Provide the [X, Y] coordinate of the cell's center where the given text is located.  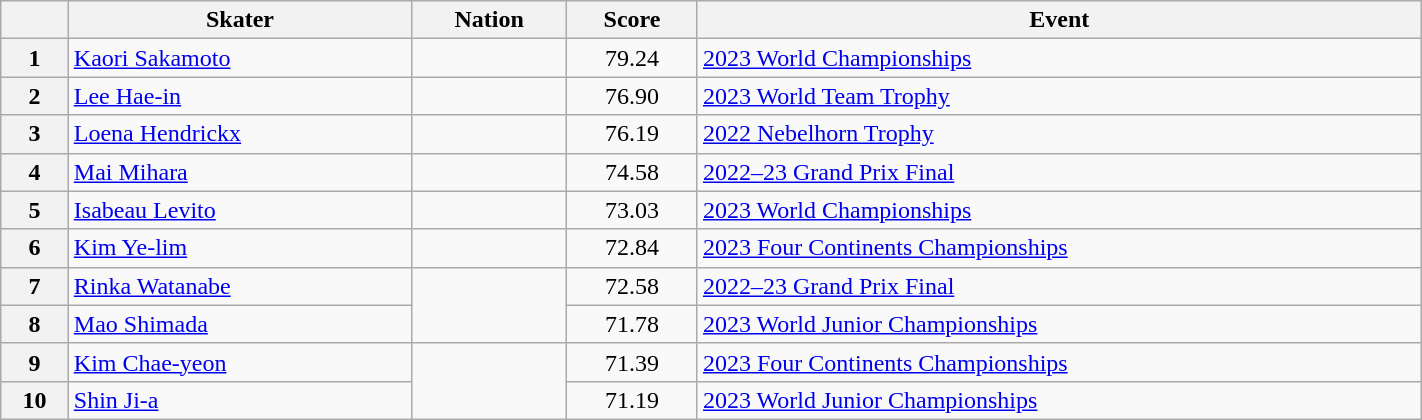
4 [35, 172]
Skater [240, 20]
Score [632, 20]
Lee Hae-in [240, 96]
8 [35, 324]
Loena Hendrickx [240, 134]
Isabeau Levito [240, 210]
79.24 [632, 58]
Nation [490, 20]
Kim Chae-yeon [240, 362]
76.19 [632, 134]
Kim Ye-lim [240, 248]
6 [35, 248]
71.78 [632, 324]
Rinka Watanabe [240, 286]
74.58 [632, 172]
Mao Shimada [240, 324]
71.39 [632, 362]
76.90 [632, 96]
5 [35, 210]
Kaori Sakamoto [240, 58]
73.03 [632, 210]
72.58 [632, 286]
71.19 [632, 400]
Mai Mihara [240, 172]
2 [35, 96]
72.84 [632, 248]
10 [35, 400]
9 [35, 362]
Event [1059, 20]
Shin Ji-a [240, 400]
3 [35, 134]
7 [35, 286]
2022 Nebelhorn Trophy [1059, 134]
2023 World Team Trophy [1059, 96]
1 [35, 58]
